Pinpoint the cell where the given text exists, returning its (X, Y) midpoint coordinate. 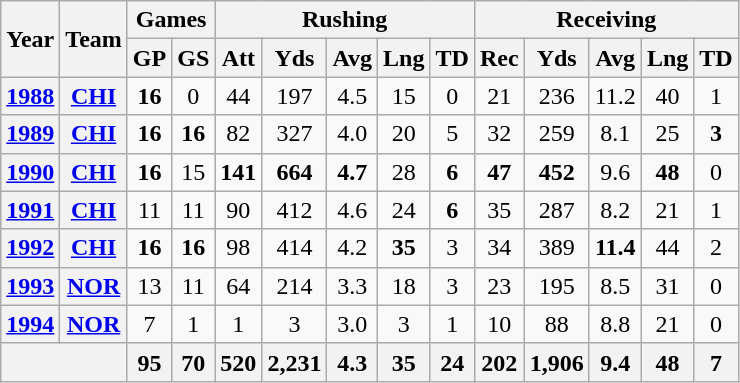
34 (499, 248)
1991 (30, 210)
4.5 (352, 96)
82 (238, 134)
214 (294, 286)
452 (556, 172)
95 (149, 362)
23 (499, 286)
Rec (499, 58)
8.1 (615, 134)
2 (716, 248)
1993 (30, 286)
287 (556, 210)
13 (149, 286)
197 (294, 96)
3.0 (352, 324)
1994 (30, 324)
Receiving (606, 20)
GS (194, 58)
90 (238, 210)
47 (499, 172)
414 (294, 248)
2,231 (294, 362)
Team (94, 39)
520 (238, 362)
31 (667, 286)
40 (667, 96)
5 (452, 134)
28 (404, 172)
GP (149, 58)
20 (404, 134)
25 (667, 134)
70 (194, 362)
88 (556, 324)
4.7 (352, 172)
9.4 (615, 362)
8.2 (615, 210)
8.8 (615, 324)
32 (499, 134)
1988 (30, 96)
11.4 (615, 248)
195 (556, 286)
1992 (30, 248)
4.6 (352, 210)
3.3 (352, 286)
412 (294, 210)
18 (404, 286)
Rushing (345, 20)
1990 (30, 172)
1,906 (556, 362)
4.2 (352, 248)
Games (170, 20)
327 (294, 134)
236 (556, 96)
259 (556, 134)
4.0 (352, 134)
664 (294, 172)
9.6 (615, 172)
Year (30, 39)
11.2 (615, 96)
64 (238, 286)
389 (556, 248)
1989 (30, 134)
Att (238, 58)
10 (499, 324)
202 (499, 362)
98 (238, 248)
4.3 (352, 362)
141 (238, 172)
8.5 (615, 286)
